For the text-containing cell, return its midpoint in [X, Y] coordinate format. 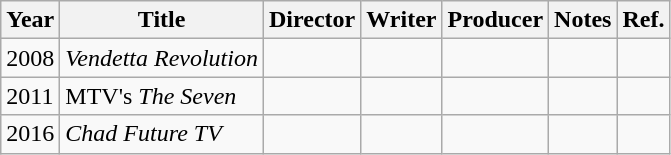
Chad Future TV [162, 134]
2008 [30, 58]
Year [30, 20]
Title [162, 20]
MTV's The Seven [162, 96]
Vendetta Revolution [162, 58]
Director [312, 20]
Notes [583, 20]
Producer [496, 20]
2016 [30, 134]
2011 [30, 96]
Ref. [644, 20]
Writer [402, 20]
